Capture the cell that displays the provided text and extract its (X, Y) central coordinate. 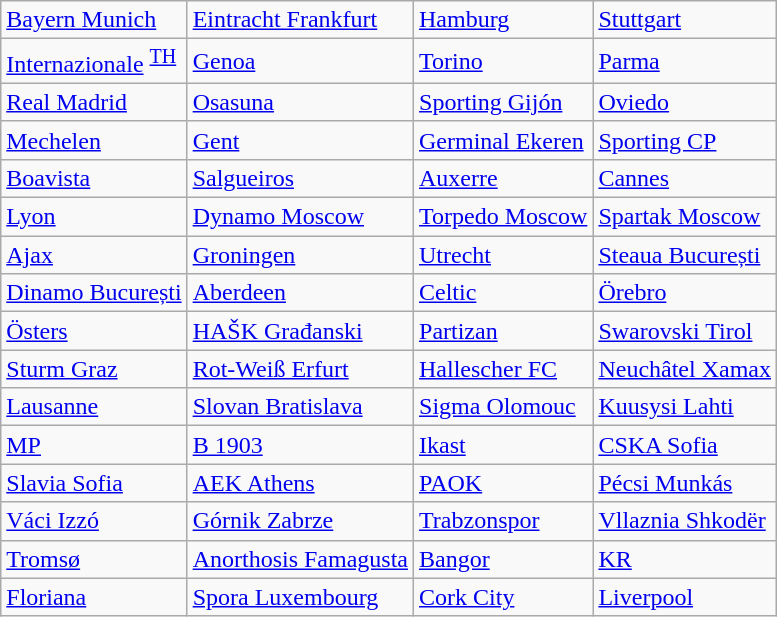
Rot-Weiß Erfurt (300, 369)
Liverpool (685, 597)
Swarovski Tirol (685, 331)
Górnik Zabrze (300, 521)
Cannes (685, 178)
Mechelen (94, 140)
Lyon (94, 217)
Real Madrid (94, 102)
Floriana (94, 597)
Vllaznia Shkodër (685, 521)
Váci Izzó (94, 521)
KR (685, 559)
PAOK (504, 483)
MP (94, 445)
Bangor (504, 559)
Hamburg (504, 20)
Salgueiros (300, 178)
Partizan (504, 331)
Auxerre (504, 178)
Ikast (504, 445)
Slavia Sofia (94, 483)
CSKA Sofia (685, 445)
Lausanne (94, 407)
Ajax (94, 255)
Sturm Graz (94, 369)
Neuchâtel Xamax (685, 369)
Celtic (504, 293)
Germinal Ekeren (504, 140)
Dynamo Moscow (300, 217)
Bayern Munich (94, 20)
Östers (94, 331)
Pécsi Munkás (685, 483)
Sporting Gijón (504, 102)
Gent (300, 140)
Aberdeen (300, 293)
Spora Luxembourg (300, 597)
Parma (685, 62)
Genoa (300, 62)
Dinamo București (94, 293)
Eintracht Frankfurt (300, 20)
Oviedo (685, 102)
Stuttgart (685, 20)
Spartak Moscow (685, 217)
Osasuna (300, 102)
Cork City (504, 597)
B 1903 (300, 445)
Sporting CP (685, 140)
Utrecht (504, 255)
Slovan Bratislava (300, 407)
HAŠK Građanski (300, 331)
Torino (504, 62)
Trabzonspor (504, 521)
Kuusysi Lahti (685, 407)
Örebro (685, 293)
Torpedo Moscow (504, 217)
AEK Athens (300, 483)
Hallescher FC (504, 369)
Steaua București (685, 255)
Tromsø (94, 559)
Sigma Olomouc (504, 407)
Internazionale TH (94, 62)
Anorthosis Famagusta (300, 559)
Groningen (300, 255)
Boavista (94, 178)
